Scan for the cell matching the given text and deliver its [X, Y] coordinate at center. 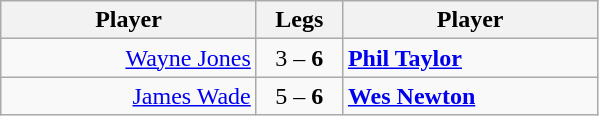
3 – 6 [299, 58]
Legs [299, 20]
Phil Taylor [470, 58]
James Wade [129, 96]
Wayne Jones [129, 58]
Wes Newton [470, 96]
5 – 6 [299, 96]
